Pinpoint the cell where the given text exists, returning its (X, Y) midpoint coordinate. 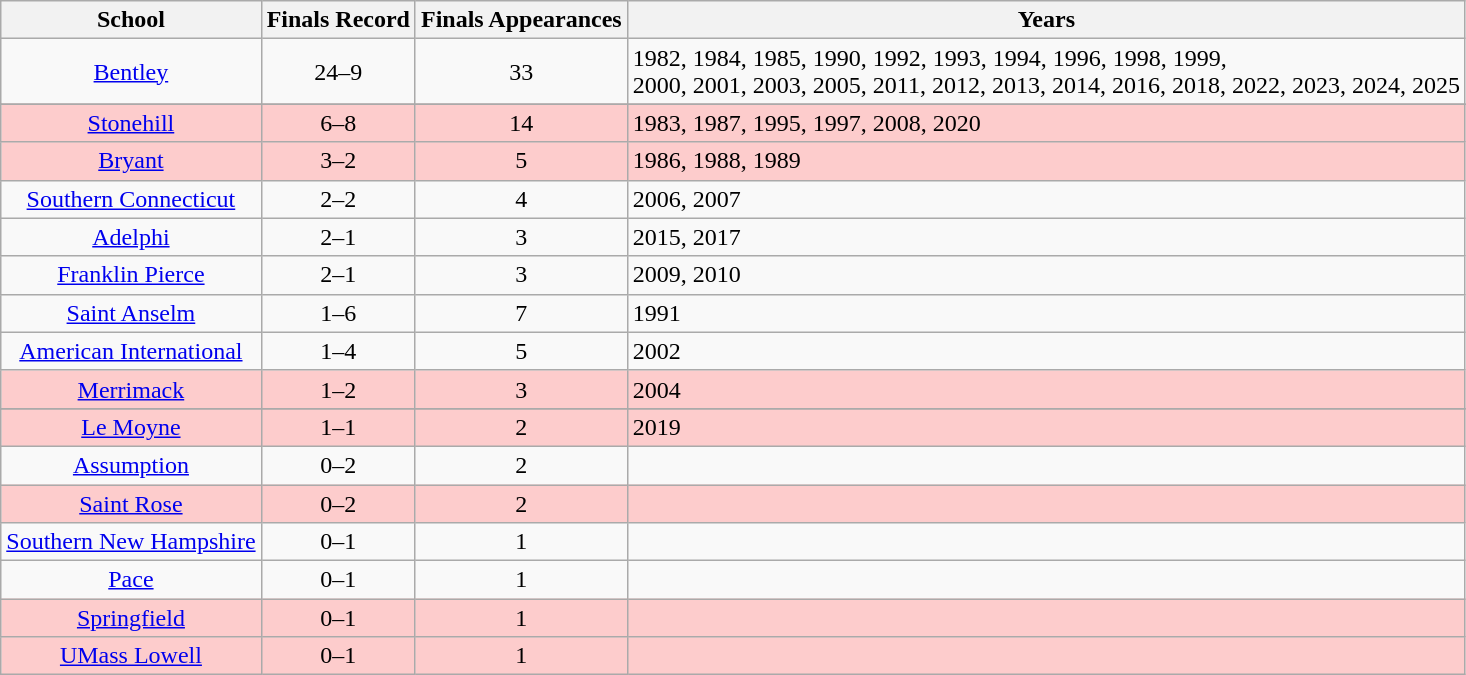
4 (521, 199)
2004 (1046, 389)
1983, 1987, 1995, 1997, 2008, 2020 (1046, 123)
Bentley (131, 72)
Stonehill (131, 123)
2–2 (338, 199)
1982, 1984, 1985, 1990, 1992, 1993, 1994, 1996, 1998, 1999, 2000, 2001, 2003, 2005, 2011, 2012, 2013, 2014, 2016, 2018, 2022, 2023, 2024, 2025 (1046, 72)
Le Moyne (131, 427)
1–1 (338, 427)
Springfield (131, 618)
2019 (1046, 427)
2006, 2007 (1046, 199)
1991 (1046, 313)
6–8 (338, 123)
Southern New Hampshire (131, 542)
School (131, 20)
33 (521, 72)
7 (521, 313)
Saint Rose (131, 503)
3–2 (338, 161)
14 (521, 123)
UMass Lowell (131, 656)
24–9 (338, 72)
Finals Record (338, 20)
Bryant (131, 161)
Pace (131, 580)
Franklin Pierce (131, 275)
Merrimack (131, 389)
1–4 (338, 351)
Southern Connecticut (131, 199)
1–2 (338, 389)
American International (131, 351)
1–6 (338, 313)
Assumption (131, 465)
Years (1046, 20)
2002 (1046, 351)
Finals Appearances (521, 20)
Adelphi (131, 237)
Saint Anselm (131, 313)
2009, 2010 (1046, 275)
1986, 1988, 1989 (1046, 161)
2015, 2017 (1046, 237)
